Search for the cell housing the specified text and yield its [x, y] center coordinate. 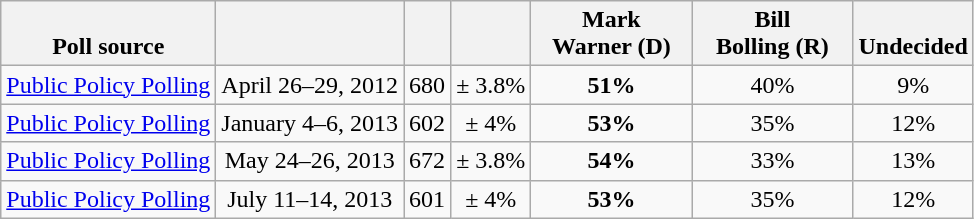
Undecided [913, 34]
51% [612, 85]
680 [428, 85]
April 26–29, 2012 [310, 85]
May 24–26, 2013 [310, 161]
BillBolling (R) [772, 34]
602 [428, 123]
January 4–6, 2013 [310, 123]
Poll source [108, 34]
33% [772, 161]
601 [428, 199]
40% [772, 85]
MarkWarner (D) [612, 34]
July 11–14, 2013 [310, 199]
672 [428, 161]
9% [913, 85]
13% [913, 161]
54% [612, 161]
